Output the [x, y] coordinate of the center of the cell containing the given text.  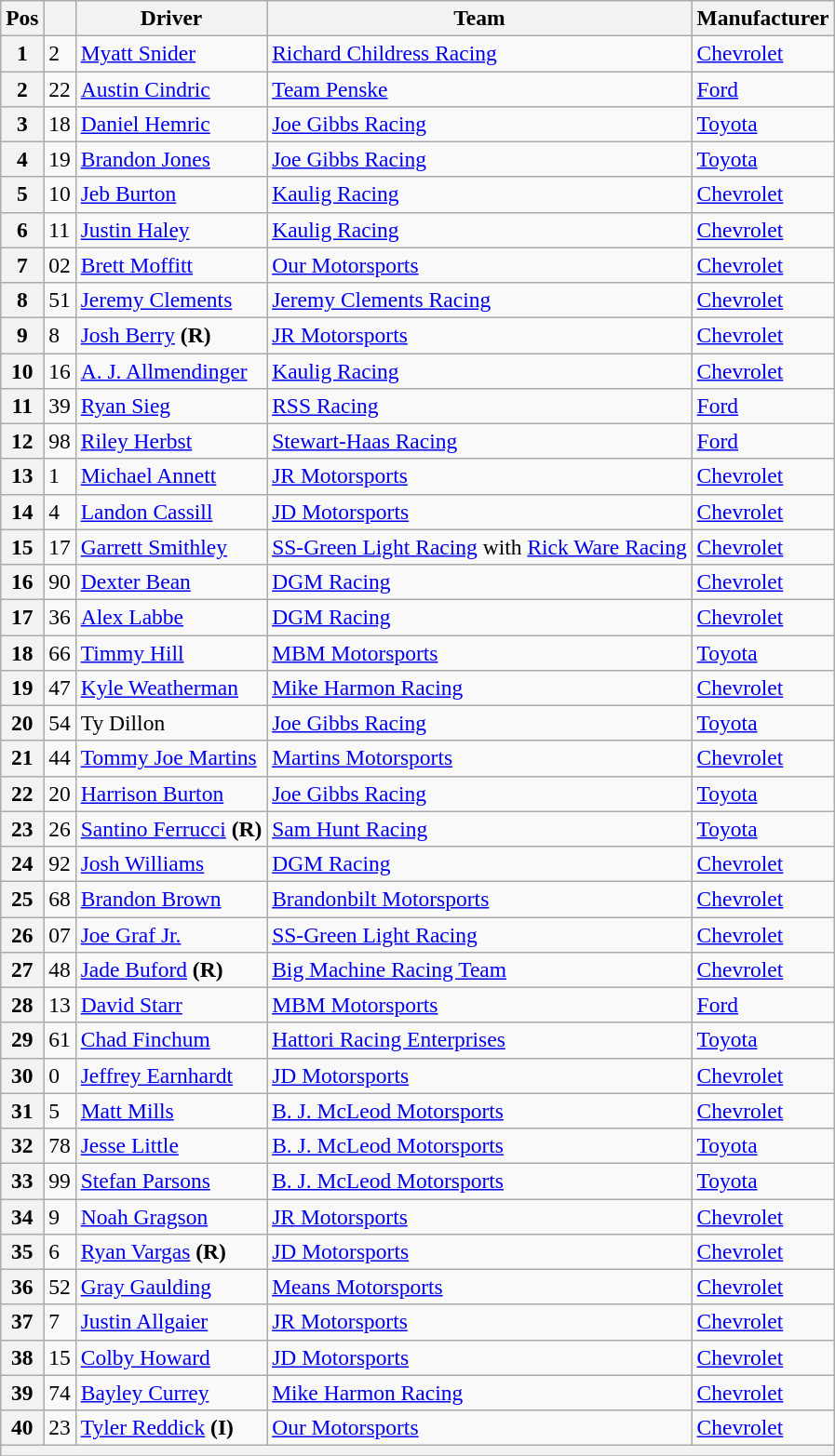
Joe Graf Jr. [171, 934]
Daniel Hemric [171, 124]
Sam Hunt Racing [479, 829]
28 [22, 1005]
Josh Berry (R) [171, 335]
48 [60, 969]
Garrett Smithley [171, 547]
44 [60, 758]
98 [60, 441]
0 [60, 1075]
Stewart-Haas Racing [479, 441]
Jeremy Clements [171, 300]
Brett Moffitt [171, 265]
Justin Allgaier [171, 1322]
SS-Green Light Racing [479, 934]
David Starr [171, 1005]
A. J. Allmendinger [171, 370]
Jeffrey Earnhardt [171, 1075]
Austin Cindric [171, 88]
Bayley Currey [171, 1393]
Team [479, 18]
Ty Dillon [171, 723]
12 [22, 441]
Tyler Reddick (I) [171, 1427]
Brandonbilt Motorsports [479, 899]
Manufacturer [763, 18]
Means Motorsports [479, 1287]
24 [22, 863]
74 [60, 1393]
07 [60, 934]
Pos [22, 18]
31 [22, 1111]
Ryan Sieg [171, 406]
Driver [171, 18]
Jesse Little [171, 1145]
90 [60, 581]
34 [22, 1216]
21 [22, 758]
37 [22, 1322]
92 [60, 863]
Brandon Jones [171, 159]
Ryan Vargas (R) [171, 1251]
Justin Haley [171, 230]
32 [22, 1145]
Matt Mills [171, 1111]
Stefan Parsons [171, 1181]
25 [22, 899]
Josh Williams [171, 863]
99 [60, 1181]
Jeb Burton [171, 194]
33 [22, 1181]
3 [22, 124]
Myatt Snider [171, 53]
Landon Cassill [171, 512]
51 [60, 300]
Kyle Weatherman [171, 688]
Santino Ferrucci (R) [171, 829]
SS-Green Light Racing with Rick Ware Racing [479, 547]
02 [60, 265]
52 [60, 1287]
54 [60, 723]
30 [22, 1075]
14 [22, 512]
Alex Labbe [171, 617]
Colby Howard [171, 1357]
Dexter Bean [171, 581]
35 [22, 1251]
38 [22, 1357]
Gray Gaulding [171, 1287]
29 [22, 1040]
Jeremy Clements Racing [479, 300]
61 [60, 1040]
Timmy Hill [171, 652]
Hattori Racing Enterprises [479, 1040]
RSS Racing [479, 406]
68 [60, 899]
47 [60, 688]
Jade Buford (R) [171, 969]
Big Machine Racing Team [479, 969]
Harrison Burton [171, 794]
Richard Childress Racing [479, 53]
Riley Herbst [171, 441]
Martins Motorsports [479, 758]
Brandon Brown [171, 899]
Chad Finchum [171, 1040]
78 [60, 1145]
27 [22, 969]
Noah Gragson [171, 1216]
Michael Annett [171, 476]
Team Penske [479, 88]
Tommy Joe Martins [171, 758]
66 [60, 652]
40 [22, 1427]
